Capture the cell that displays the provided text and extract its [X, Y] central coordinate. 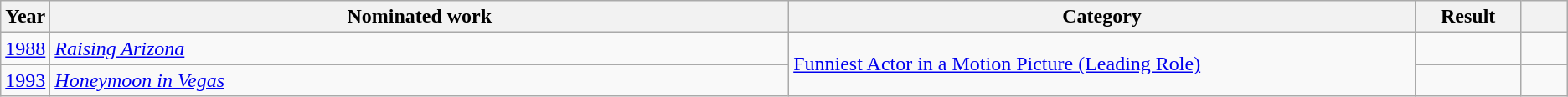
Nominated work [420, 17]
Result [1467, 17]
1988 [25, 48]
Category [1102, 17]
1993 [25, 80]
Funniest Actor in a Motion Picture (Leading Role) [1102, 64]
Honeymoon in Vegas [420, 80]
Year [25, 17]
Raising Arizona [420, 48]
